Pinpoint the cell where the given text exists, returning its [x, y] midpoint coordinate. 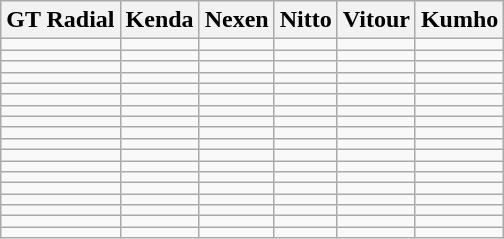
Kenda [160, 20]
Vitour [376, 20]
Nitto [306, 20]
Nexen [236, 20]
GT Radial [60, 20]
Kumho [459, 20]
